Return the (X, Y) coordinate for the center point of the cell that contains the specified text.  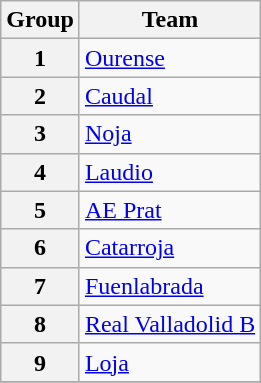
Noja (170, 134)
Ourense (170, 58)
6 (40, 248)
9 (40, 362)
7 (40, 286)
Fuenlabrada (170, 286)
3 (40, 134)
5 (40, 210)
Real Valladolid B (170, 324)
Catarroja (170, 248)
Loja (170, 362)
4 (40, 172)
Group (40, 20)
Caudal (170, 96)
Laudio (170, 172)
2 (40, 96)
Team (170, 20)
8 (40, 324)
AE Prat (170, 210)
1 (40, 58)
